Find where the given text appears and provide that cell's center as (X, Y) coordinate. 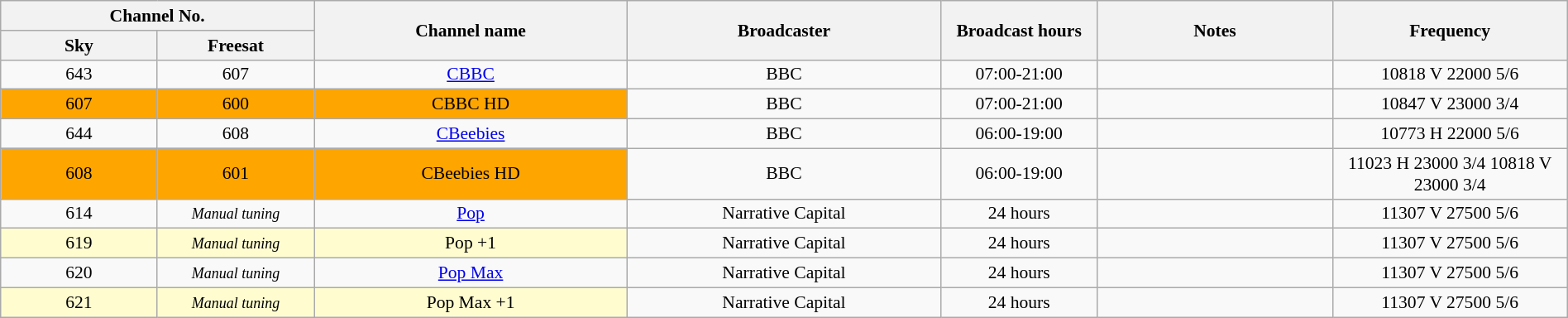
643 (79, 75)
Sky (79, 46)
10773 H 22000 5/6 (1450, 134)
10818 V 22000 5/6 (1450, 75)
CBBC HD (471, 104)
Pop +1 (471, 243)
CBeebies HD (471, 174)
Pop (471, 214)
Notes (1215, 30)
Channel No. (157, 16)
620 (79, 273)
Broadcaster (784, 30)
Pop Max +1 (471, 302)
CBeebies (471, 134)
Channel name (471, 30)
614 (79, 214)
621 (79, 302)
11023 H 23000 3/4 10818 V 23000 3/4 (1450, 174)
CBBC (471, 75)
644 (79, 134)
619 (79, 243)
601 (235, 174)
10847 V 23000 3/4 (1450, 104)
Broadcast hours (1019, 30)
Frequency (1450, 30)
Pop Max (471, 273)
600 (235, 104)
Freesat (235, 46)
